Return the [x, y] coordinate for the center point of the cell that contains the specified text.  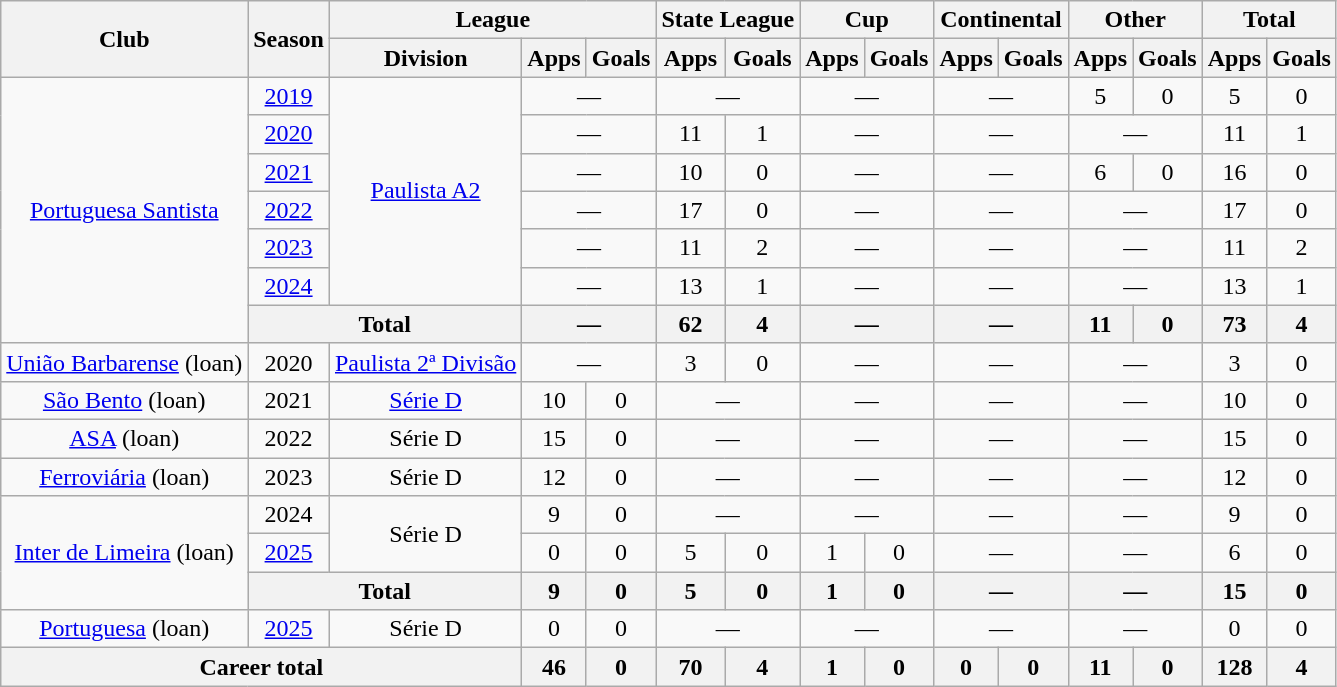
State League [728, 20]
Portuguesa Santista [124, 210]
128 [1234, 667]
16 [1234, 172]
League [492, 20]
Ferroviária (loan) [124, 477]
União Barbarense (loan) [124, 362]
Club [124, 39]
62 [690, 324]
Cup [867, 20]
Other [1135, 20]
Paulista A2 [425, 191]
ASA (loan) [124, 438]
2019 [289, 96]
70 [690, 667]
46 [554, 667]
São Bento (loan) [124, 400]
Career total [262, 667]
Paulista 2ª Divisão [425, 362]
Portuguesa (loan) [124, 629]
Inter de Limeira (loan) [124, 553]
73 [1234, 324]
Season [289, 39]
Continental [1001, 20]
Division [425, 58]
